For the text-containing cell, return its midpoint in [x, y] coordinate format. 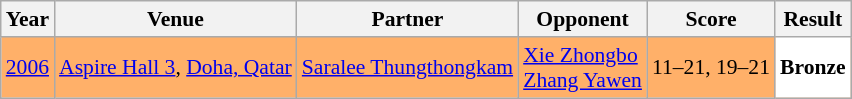
Saralee Thungthongkam [408, 68]
11–21, 19–21 [711, 68]
Result [813, 19]
Year [28, 19]
2006 [28, 68]
Score [711, 19]
Partner [408, 19]
Opponent [582, 19]
Venue [176, 19]
Xie Zhongbo Zhang Yawen [582, 68]
Bronze [813, 68]
Aspire Hall 3, Doha, Qatar [176, 68]
